Locate the cell with the specified text and output its [X, Y] center coordinate. 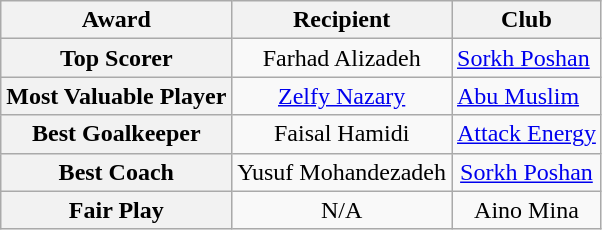
Yusuf Mohandezadeh [342, 172]
Abu Muslim [527, 96]
Award [116, 20]
Zelfy Nazary [342, 96]
Attack Energy [527, 134]
Best Goalkeeper [116, 134]
Faisal Hamidi [342, 134]
Club [527, 20]
Best Coach [116, 172]
Most Valuable Player [116, 96]
Fair Play [116, 210]
Top Scorer [116, 58]
Aino Mina [527, 210]
N/A [342, 210]
Recipient [342, 20]
Farhad Alizadeh [342, 58]
